Determine the (X, Y) coordinate at the center of the cell enclosing the given text.  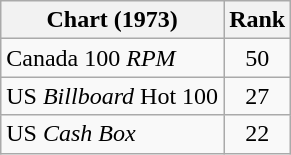
Canada 100 RPM (112, 58)
US Cash Box (112, 134)
Rank (258, 20)
Chart (1973) (112, 20)
22 (258, 134)
US Billboard Hot 100 (112, 96)
50 (258, 58)
27 (258, 96)
